Return (x, y) of the center of cell containing provided text 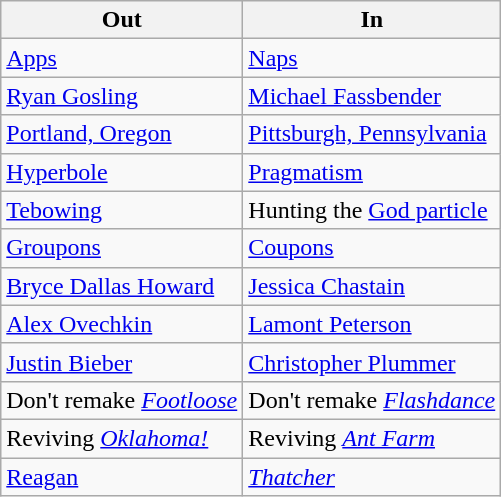
Don't remake Flashdance (372, 400)
Reagan (122, 477)
Portland, Oregon (122, 134)
Naps (372, 58)
Justin Bieber (122, 362)
Apps (122, 58)
Jessica Chastain (372, 286)
Thatcher (372, 477)
Reviving Ant Farm (372, 438)
Tebowing (122, 210)
Groupons (122, 248)
Lamont Peterson (372, 324)
Out (122, 20)
Michael Fassbender (372, 96)
Christopher Plummer (372, 362)
Hunting the God particle (372, 210)
Hyperbole (122, 172)
Ryan Gosling (122, 96)
Pittsburgh, Pennsylvania (372, 134)
Don't remake Footloose (122, 400)
In (372, 20)
Pragmatism (372, 172)
Bryce Dallas Howard (122, 286)
Coupons (372, 248)
Alex Ovechkin (122, 324)
Reviving Oklahoma! (122, 438)
